Search for the cell housing the specified text and yield its [x, y] center coordinate. 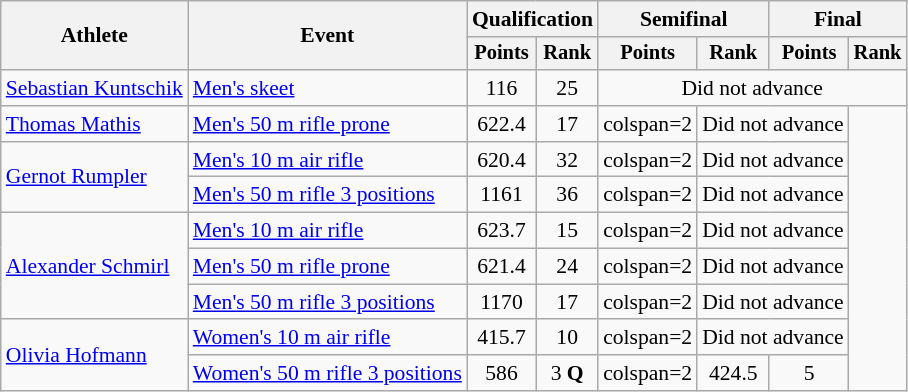
36 [567, 195]
622.4 [502, 124]
Final [838, 19]
32 [567, 160]
Thomas Mathis [94, 124]
3 Q [567, 373]
25 [567, 88]
5 [808, 373]
Women's 10 m air rifle [328, 338]
Alexander Schmirl [94, 266]
Semifinal [684, 19]
621.4 [502, 267]
Men's skeet [328, 88]
15 [567, 231]
415.7 [502, 338]
116 [502, 88]
Gernot Rumpler [94, 178]
24 [567, 267]
623.7 [502, 231]
10 [567, 338]
586 [502, 373]
1170 [502, 302]
Event [328, 36]
Athlete [94, 36]
Olivia Hofmann [94, 356]
424.5 [733, 373]
Sebastian Kuntschik [94, 88]
1161 [502, 195]
Qualification [532, 19]
Women's 50 m rifle 3 positions [328, 373]
620.4 [502, 160]
